Output the (x, y) coordinate of the center of the cell containing the given text.  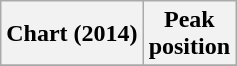
Peakposition (189, 34)
Chart (2014) (72, 34)
